Return the (x, y) coordinate for the center point of the cell that contains the specified text.  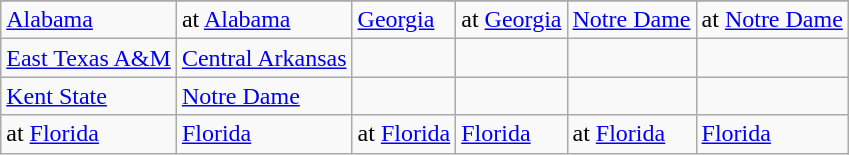
Central Arkansas (264, 58)
at Notre Dame (772, 20)
Georgia (404, 20)
at Georgia (512, 20)
Alabama (89, 20)
Kent State (89, 96)
East Texas A&M (89, 58)
at Alabama (264, 20)
